Return [X, Y] of the center of cell containing provided text 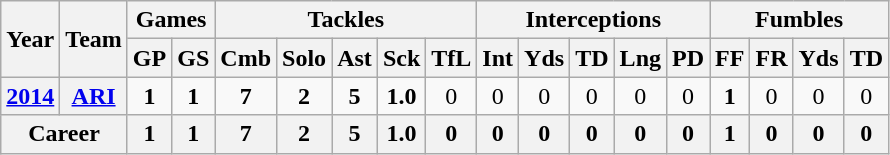
Lng [640, 58]
Cmb [246, 58]
Sck [401, 58]
GS [194, 58]
Career [64, 134]
2014 [30, 96]
Games [170, 20]
ARI [94, 96]
FR [772, 58]
Interceptions [594, 20]
Int [498, 58]
Year [30, 39]
Tackles [346, 20]
Fumbles [800, 20]
Ast [355, 58]
Team [94, 39]
Solo [304, 58]
PD [688, 58]
FF [730, 58]
TfL [452, 58]
GP [149, 58]
